Locate the cell with the specified text and output its (x, y) center coordinate. 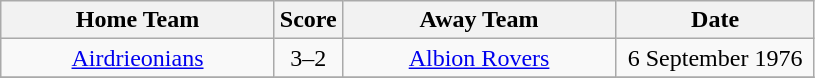
Score (308, 20)
Airdrieonians (138, 58)
Away Team (479, 20)
Home Team (138, 20)
6 September 1976 (716, 58)
Date (716, 20)
3–2 (308, 58)
Albion Rovers (479, 58)
